Search for the cell housing the specified text and yield its [x, y] center coordinate. 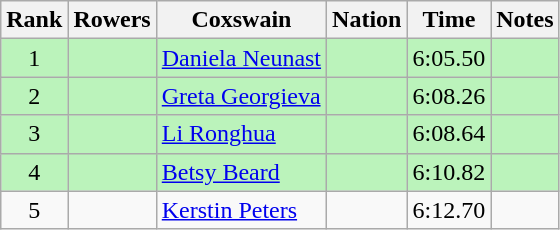
6:08.64 [449, 134]
1 [34, 58]
Rank [34, 20]
6:12.70 [449, 210]
Nation [367, 20]
Li Ronghua [241, 134]
2 [34, 96]
Coxswain [241, 20]
Greta Georgieva [241, 96]
6:05.50 [449, 58]
6:10.82 [449, 172]
5 [34, 210]
Kerstin Peters [241, 210]
Rowers [112, 20]
3 [34, 134]
4 [34, 172]
Daniela Neunast [241, 58]
Notes [525, 20]
Betsy Beard [241, 172]
6:08.26 [449, 96]
Time [449, 20]
